Locate the cell with the specified text and output its [X, Y] center coordinate. 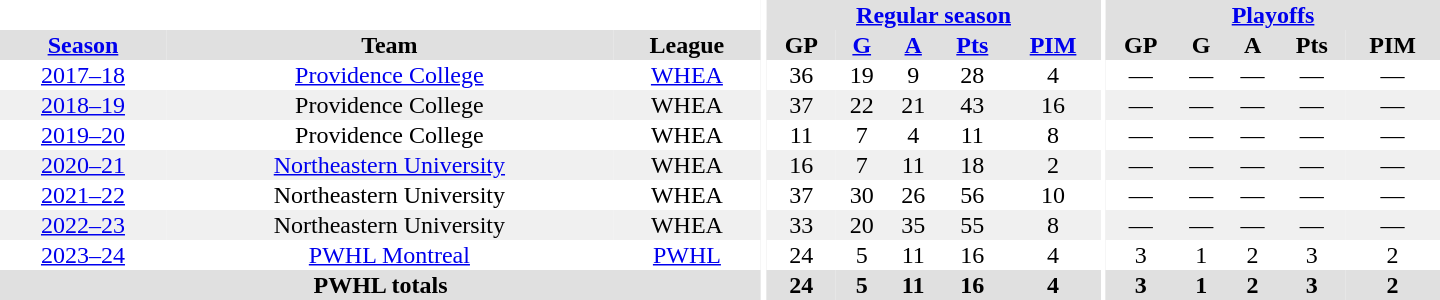
33 [802, 225]
Playoffs [1273, 15]
PWHL Montreal [390, 255]
Regular season [934, 15]
21 [912, 105]
36 [802, 75]
PWHL [687, 255]
2017–18 [83, 75]
2022–23 [83, 225]
28 [972, 75]
22 [862, 105]
19 [862, 75]
2018–19 [83, 105]
35 [912, 225]
Team [390, 45]
2023–24 [83, 255]
9 [912, 75]
Season [83, 45]
20 [862, 225]
18 [972, 165]
PWHL totals [380, 285]
2021–22 [83, 195]
10 [1054, 195]
43 [972, 105]
2019–20 [83, 135]
30 [862, 195]
55 [972, 225]
26 [912, 195]
League [687, 45]
2020–21 [83, 165]
56 [972, 195]
